Find where the given text appears and provide that cell's center as [x, y] coordinate. 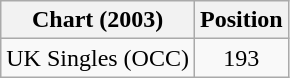
UK Singles (OCC) [98, 58]
193 [241, 58]
Position [241, 20]
Chart (2003) [98, 20]
